Scan for the cell matching the given text and deliver its (X, Y) coordinate at center. 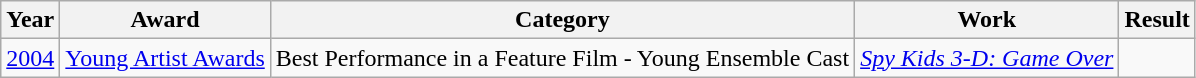
Category (562, 20)
Result (1157, 20)
Award (165, 20)
2004 (30, 58)
Young Artist Awards (165, 58)
Work (987, 20)
Spy Kids 3-D: Game Over (987, 58)
Best Performance in a Feature Film - Young Ensemble Cast (562, 58)
Year (30, 20)
